Determine the [X, Y] coordinate at the center of the cell enclosing the given text.  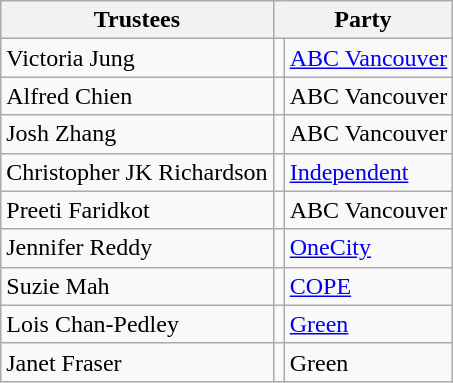
Preeti Faridkot [137, 210]
Alfred Chien [137, 96]
Lois Chan-Pedley [137, 324]
OneCity [368, 248]
Suzie Mah [137, 286]
Victoria Jung [137, 58]
Trustees [137, 20]
Independent [368, 172]
Party [363, 20]
Jennifer Reddy [137, 248]
COPE [368, 286]
Josh Zhang [137, 134]
Christopher JK Richardson [137, 172]
Janet Fraser [137, 362]
